Locate the cell with the specified text and output its [x, y] center coordinate. 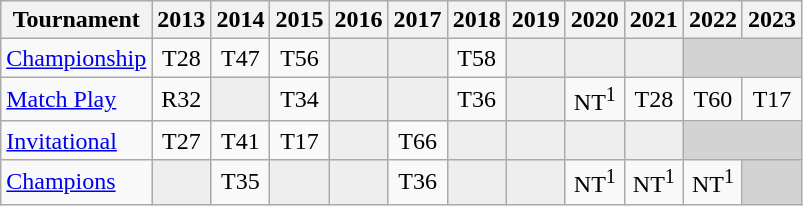
2019 [536, 20]
T35 [240, 182]
Match Play [76, 100]
Champions [76, 182]
T58 [476, 58]
T47 [240, 58]
2014 [240, 20]
T60 [712, 100]
2022 [712, 20]
Championship [76, 58]
2015 [300, 20]
T34 [300, 100]
2018 [476, 20]
T27 [182, 140]
T56 [300, 58]
2016 [358, 20]
Tournament [76, 20]
2020 [594, 20]
Invitational [76, 140]
2017 [418, 20]
2013 [182, 20]
R32 [182, 100]
T66 [418, 140]
2023 [772, 20]
T41 [240, 140]
2021 [654, 20]
